Return [X, Y] of the center of cell containing provided text 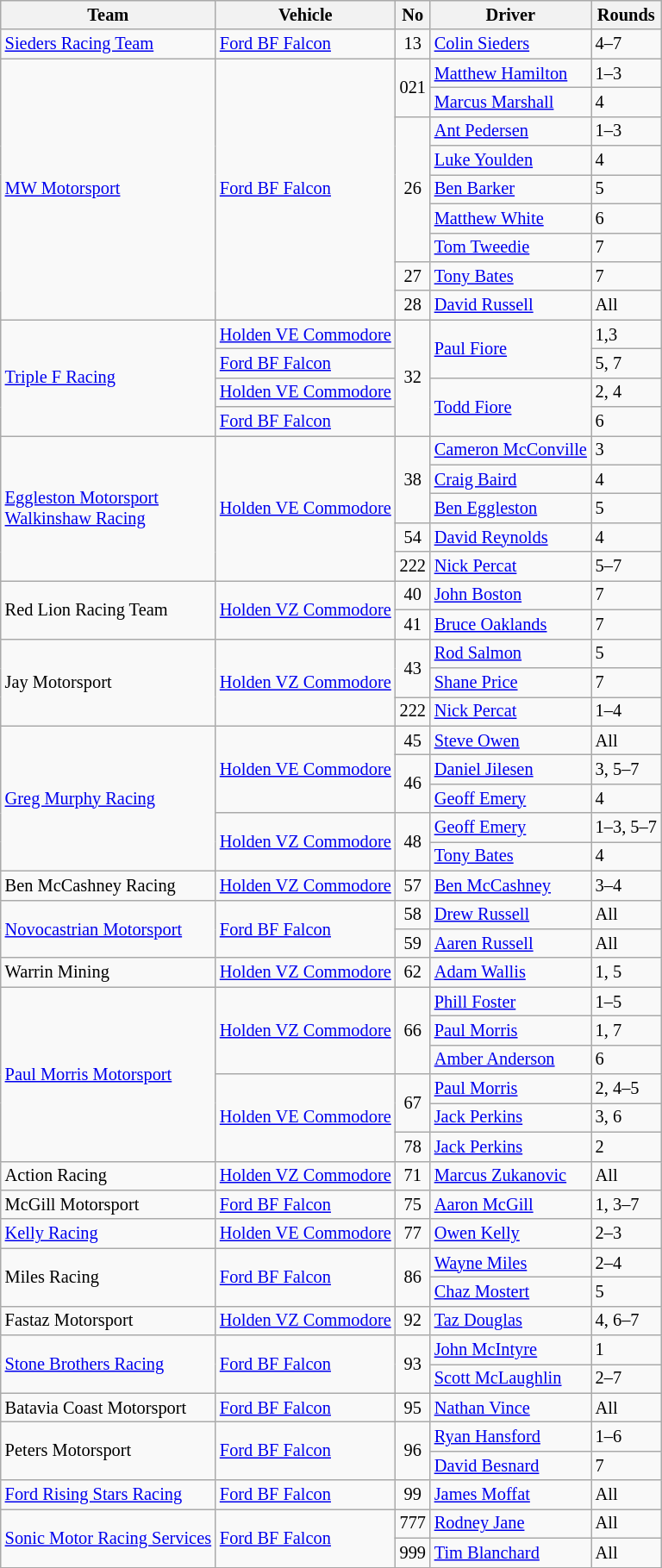
71 [413, 1176]
Chaz Mostert [510, 1291]
Shane Price [510, 682]
99 [413, 1495]
Kelly Racing [109, 1234]
Triple F Racing [109, 378]
Batavia Coast Motorsport [109, 1408]
021 [413, 88]
Scott McLaughlin [510, 1378]
Driver [510, 15]
41 [413, 624]
Colin Sieders [510, 44]
McGill Motorsport [109, 1204]
David Reynolds [510, 537]
2, 4 [626, 392]
999 [413, 1552]
Amber Anderson [510, 1059]
Rounds [626, 15]
David Besnard [510, 1465]
1–3, 5–7 [626, 828]
Aaren Russell [510, 943]
96 [413, 1452]
1,3 [626, 334]
Warrin Mining [109, 972]
Red Lion Racing Team [109, 609]
Marcus Marshall [510, 102]
Sieders Racing Team [109, 44]
59 [413, 943]
1 [626, 1350]
Ant Pedersen [510, 131]
32 [413, 378]
Peters Motorsport [109, 1452]
Owen Kelly [510, 1234]
Taz Douglas [510, 1321]
Stone Brothers Racing [109, 1364]
26 [413, 189]
Todd Fiore [510, 407]
MW Motorsport [109, 190]
66 [413, 1031]
Rod Salmon [510, 653]
John Boston [510, 595]
4–7 [626, 44]
Jay Motorsport [109, 683]
Bruce Oaklands [510, 624]
Greg Murphy Racing [109, 798]
58 [413, 915]
Marcus Zukanovic [510, 1176]
93 [413, 1364]
77 [413, 1234]
Phill Foster [510, 1002]
David Russell [510, 305]
1–5 [626, 1002]
Cameron McConville [510, 450]
Luke Youlden [510, 160]
78 [413, 1146]
2, 4–5 [626, 1089]
Eggleston MotorsportWalkinshaw Racing [109, 508]
Sonic Motor Racing Services [109, 1538]
Daniel Jilesen [510, 769]
28 [413, 305]
1–6 [626, 1437]
Ford Rising Stars Racing [109, 1495]
1, 5 [626, 972]
James Moffat [510, 1495]
Paul Morris Motorsport [109, 1074]
Ben Eggleston [510, 508]
48 [413, 841]
Aaron McGill [510, 1204]
Action Racing [109, 1176]
3, 6 [626, 1117]
Tom Tweedie [510, 247]
57 [413, 885]
Ben McCashney Racing [109, 885]
Nathan Vince [510, 1408]
Novocastrian Motorsport [109, 929]
Steve Owen [510, 740]
Ryan Hansford [510, 1437]
5, 7 [626, 363]
38 [413, 479]
46 [413, 783]
27 [413, 276]
13 [413, 44]
1–4 [626, 711]
40 [413, 595]
Ben McCashney [510, 885]
Drew Russell [510, 915]
86 [413, 1278]
Adam Wallis [510, 972]
95 [413, 1408]
2–7 [626, 1378]
Tim Blanchard [510, 1552]
Team [109, 15]
Miles Racing [109, 1278]
Vehicle [305, 15]
2–4 [626, 1263]
John McIntyre [510, 1350]
Wayne Miles [510, 1263]
5–7 [626, 566]
62 [413, 972]
3 [626, 450]
2–3 [626, 1234]
3–4 [626, 885]
54 [413, 537]
45 [413, 740]
Paul Fiore [510, 348]
43 [413, 667]
No [413, 15]
1, 3–7 [626, 1204]
Matthew Hamilton [510, 73]
Ben Barker [510, 189]
92 [413, 1321]
3, 5–7 [626, 769]
777 [413, 1523]
Matthew White [510, 218]
4, 6–7 [626, 1321]
2 [626, 1146]
Craig Baird [510, 479]
Rodney Jane [510, 1523]
67 [413, 1103]
1, 7 [626, 1030]
75 [413, 1204]
Fastaz Motorsport [109, 1321]
